Extract the (x, y) coordinate from the center of the cell holding the provided text.  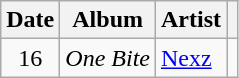
Artist (190, 20)
Date (30, 20)
16 (30, 58)
Album (108, 20)
Nexz (190, 58)
One Bite (108, 58)
